Return [X, Y] of the center of cell containing provided text 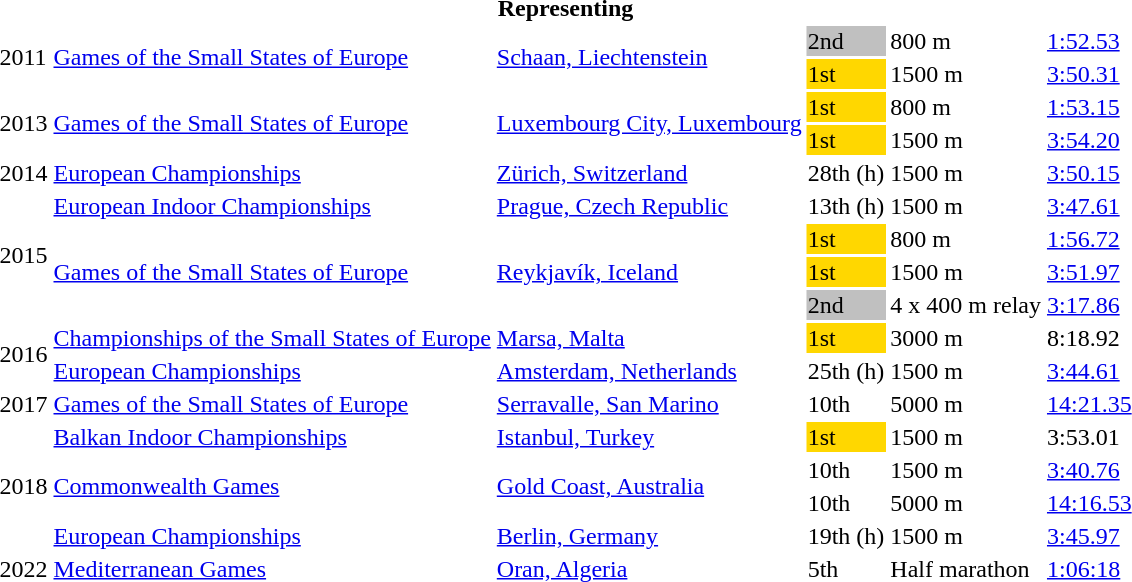
Gold Coast, Australia [649, 486]
Schaan, Liechtenstein [649, 58]
3000 m [966, 338]
Reykjavík, Iceland [649, 272]
25th (h) [846, 371]
28th (h) [846, 173]
European Indoor Championships [272, 206]
Zürich, Switzerland [649, 173]
Balkan Indoor Championships [272, 437]
Prague, Czech Republic [649, 206]
Marsa, Malta [649, 338]
Commonwealth Games [272, 486]
Istanbul, Turkey [649, 437]
4 x 400 m relay [966, 305]
19th (h) [846, 536]
Championships of the Small States of Europe [272, 338]
13th (h) [846, 206]
Berlin, Germany [649, 536]
Serravalle, San Marino [649, 404]
Luxembourg City, Luxembourg [649, 124]
Amsterdam, Netherlands [649, 371]
